Detect which cell encompasses the target text, then output its [x, y] center coordinate. 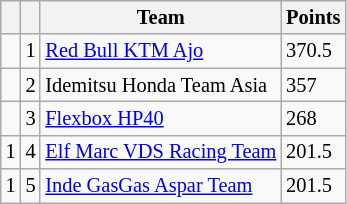
4 [31, 152]
Idemitsu Honda Team Asia [160, 85]
5 [31, 186]
3 [31, 118]
Team [160, 17]
Red Bull KTM Ajo [160, 51]
Inde GasGas Aspar Team [160, 186]
370.5 [313, 51]
Points [313, 17]
268 [313, 118]
Elf Marc VDS Racing Team [160, 152]
2 [31, 85]
357 [313, 85]
Flexbox HP40 [160, 118]
